Pinpoint the cell where the given text exists, returning its (x, y) midpoint coordinate. 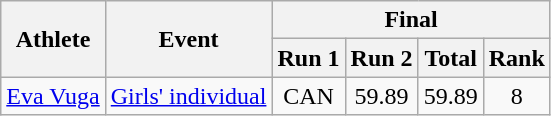
Eva Vuga (53, 96)
Run 1 (308, 58)
Final (411, 20)
Run 2 (382, 58)
CAN (308, 96)
Athlete (53, 39)
Girls' individual (188, 96)
Total (450, 58)
Rank (516, 58)
Event (188, 39)
8 (516, 96)
